Pinpoint the cell where the given text exists, returning its (x, y) midpoint coordinate. 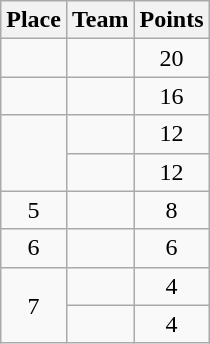
7 (34, 305)
Place (34, 20)
8 (172, 210)
5 (34, 210)
20 (172, 58)
16 (172, 96)
Points (172, 20)
Team (100, 20)
